Capture the cell that displays the provided text and extract its [X, Y] central coordinate. 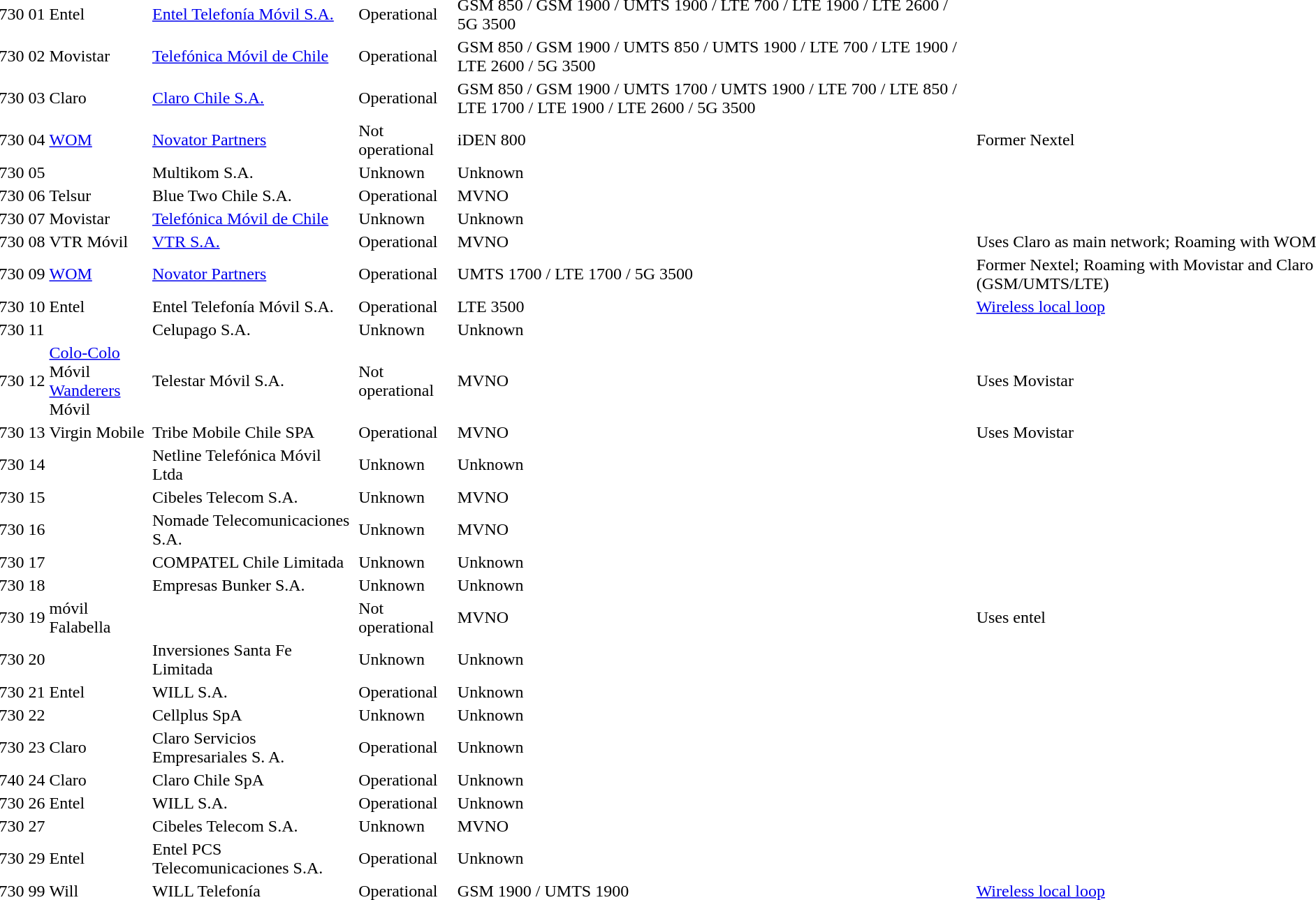
04 [36, 140]
VTR S.A. [253, 242]
08 [36, 242]
COMPATEL Chile Limitada [253, 562]
23 [36, 747]
15 [36, 497]
Colo-Colo MóvilWanderers Móvil [98, 381]
Multikom S.A. [253, 172]
18 [36, 585]
06 [36, 196]
móvil Falabella [98, 617]
21 [36, 692]
Empresas Bunker S.A. [253, 585]
Claro Chile SpA [253, 780]
Telsur [98, 196]
Entel Telefonía Móvil S.A. [253, 307]
GSM 850 / GSM 1900 / UMTS 1700 / UMTS 1900 / LTE 700 / LTE 850 / LTE 1700 / LTE 1900 / LTE 2600 / 5G 3500 [715, 98]
Claro Chile S.A. [253, 98]
02 [36, 56]
07 [36, 219]
10 [36, 307]
20 [36, 659]
iDEN 800 [715, 140]
Telestar Móvil S.A. [253, 381]
11 [36, 330]
12 [36, 381]
Nomade Telecomunicaciones S.A. [253, 529]
09 [36, 274]
Inversiones Santa Fe Limitada [253, 659]
24 [36, 780]
19 [36, 617]
03 [36, 98]
16 [36, 529]
UMTS 1700 / LTE 1700 / 5G 3500 [715, 274]
Cellplus SpA [253, 715]
Celupago S.A. [253, 330]
Netline Telefónica Móvil Ltda [253, 465]
LTE 3500 [715, 307]
Tribe Mobile Chile SPA [253, 432]
05 [36, 172]
Entel PCS Telecomunicaciones S.A. [253, 859]
Virgin Mobile [98, 432]
Blue Two Chile S.A. [253, 196]
29 [36, 859]
22 [36, 715]
13 [36, 432]
Claro Servicios Empresariales S. A. [253, 747]
26 [36, 803]
GSM 850 / GSM 1900 / UMTS 850 / UMTS 1900 / LTE 700 / LTE 1900 / LTE 2600 / 5G 3500 [715, 56]
14 [36, 465]
27 [36, 826]
VTR Móvil [98, 242]
17 [36, 562]
